Return the [x, y] coordinate for the center point of the cell that contains the specified text.  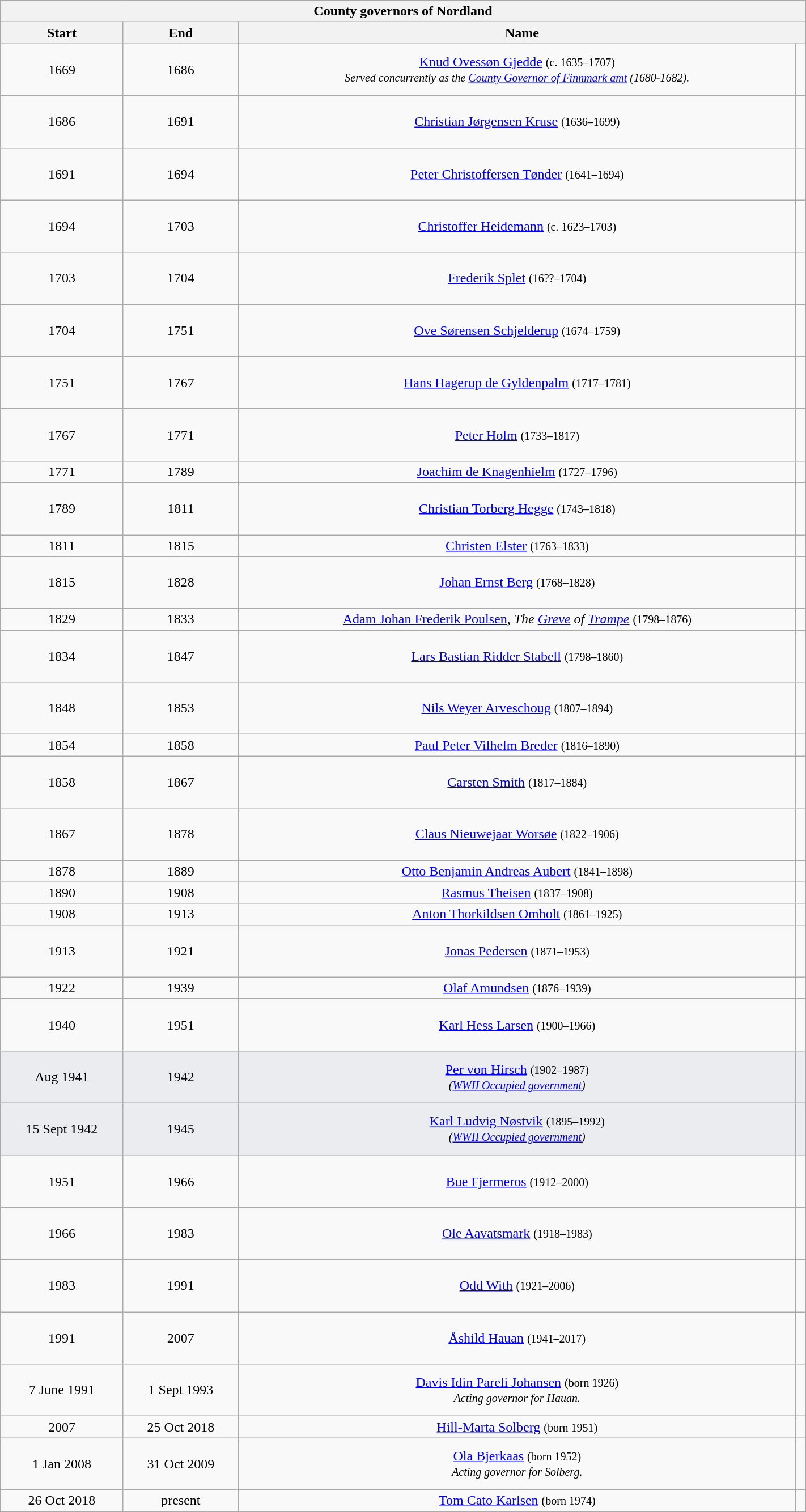
County governors of Nordland [403, 11]
Joachim de Knagenhielm (1727–1796) [517, 472]
1942 [181, 1077]
1669 [62, 70]
present [181, 1501]
Christian Jørgensen Kruse (1636–1699) [517, 122]
Lars Bastian Ridder Stabell (1798–1860) [517, 656]
Johan Ernst Berg (1768–1828) [517, 583]
1 Jan 2008 [62, 1464]
1853 [181, 708]
1828 [181, 583]
Karl Hess Larsen (1900–1966) [517, 1025]
Christen Elster (1763–1833) [517, 546]
Knud Ovessøn Gjedde (c. 1635–1707)Served concurrently as the County Governor of Finnmark amt (1680-1682). [517, 70]
Rasmus Theisen (1837–1908) [517, 893]
End [181, 33]
Hans Hagerup de Gyldenpalm (1717–1781) [517, 383]
1940 [62, 1025]
1890 [62, 893]
1939 [181, 988]
Ove Sørensen Schjelderup (1674–1759) [517, 330]
Paul Peter Vilhelm Breder (1816–1890) [517, 745]
31 Oct 2009 [181, 1464]
Start [62, 33]
7 June 1991 [62, 1390]
1847 [181, 656]
Adam Johan Frederik Poulsen, The Greve of Trampe (1798–1876) [517, 619]
Tom Cato Karlsen (born 1974) [517, 1501]
1889 [181, 871]
Jonas Pedersen (1871–1953) [517, 951]
Olaf Amundsen (1876–1939) [517, 988]
Anton Thorkildsen Omholt (1861–1925) [517, 914]
Per von Hirsch (1902–1987)(WWII Occupied government) [517, 1077]
15 Sept 1942 [62, 1129]
Carsten Smith (1817–1884) [517, 782]
Peter Holm (1733–1817) [517, 435]
25 Oct 2018 [181, 1427]
1922 [62, 988]
1833 [181, 619]
1 Sept 1993 [181, 1390]
Ole Aavatsmark (1918–1983) [517, 1234]
Nils Weyer Arveschoug (1807–1894) [517, 708]
Claus Nieuwejaar Worsøe (1822–1906) [517, 834]
Odd With (1921–2006) [517, 1286]
Christian Torberg Hegge (1743–1818) [517, 508]
Åshild Hauan (1941–2017) [517, 1338]
Ola Bjerkaas (born 1952)Acting governor for Solberg. [517, 1464]
Otto Benjamin Andreas Aubert (1841–1898) [517, 871]
1829 [62, 619]
Bue Fjermeros (1912–2000) [517, 1181]
Christoffer Heidemann (c. 1623–1703) [517, 226]
Hill-Marta Solberg (born 1951) [517, 1427]
26 Oct 2018 [62, 1501]
Peter Christoffersen Tønder (1641–1694) [517, 174]
1854 [62, 745]
1848 [62, 708]
Aug 1941 [62, 1077]
1921 [181, 951]
1834 [62, 656]
Karl Ludvig Nøstvik (1895–1992)(WWII Occupied government) [517, 1129]
Frederik Splet (16??–1704) [517, 278]
Name [523, 33]
1945 [181, 1129]
Davis Idin Pareli Johansen (born 1926)Acting governor for Hauan. [517, 1390]
